Output the (x, y) coordinate of the center of the cell containing the given text.  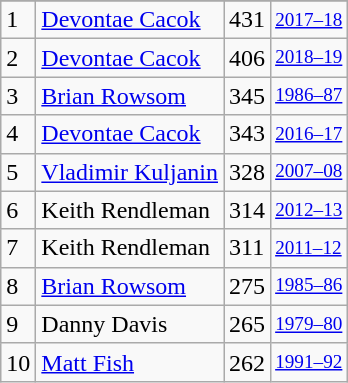
2016–17 (309, 134)
2017–18 (309, 20)
1 (18, 20)
2007–08 (309, 172)
406 (248, 58)
2 (18, 58)
431 (248, 20)
Vladimir Kuljanin (130, 172)
4 (18, 134)
345 (248, 96)
8 (18, 286)
2011–12 (309, 248)
Matt Fish (130, 362)
3 (18, 96)
275 (248, 286)
314 (248, 210)
Danny Davis (130, 324)
2018–19 (309, 58)
262 (248, 362)
6 (18, 210)
343 (248, 134)
328 (248, 172)
9 (18, 324)
311 (248, 248)
1985–86 (309, 286)
265 (248, 324)
1991–92 (309, 362)
10 (18, 362)
7 (18, 248)
2012–13 (309, 210)
1986–87 (309, 96)
5 (18, 172)
1979–80 (309, 324)
